Search for the cell housing the specified text and yield its (X, Y) center coordinate. 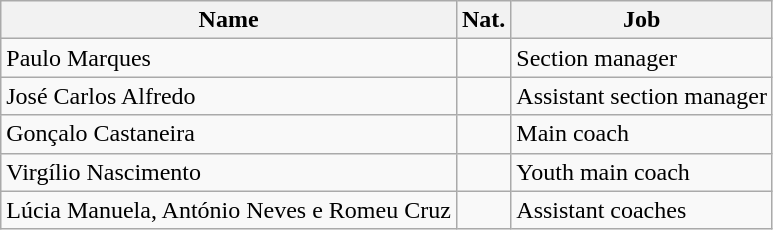
Main coach (642, 134)
Section manager (642, 58)
Job (642, 20)
Gonçalo Castaneira (229, 134)
Nat. (483, 20)
Assistant section manager (642, 96)
José Carlos Alfredo (229, 96)
Name (229, 20)
Youth main coach (642, 172)
Virgílio Nascimento (229, 172)
Paulo Marques (229, 58)
Assistant coaches (642, 210)
Lúcia Manuela, António Neves e Romeu Cruz (229, 210)
